Output the (x, y) coordinate of the center of the cell containing the given text.  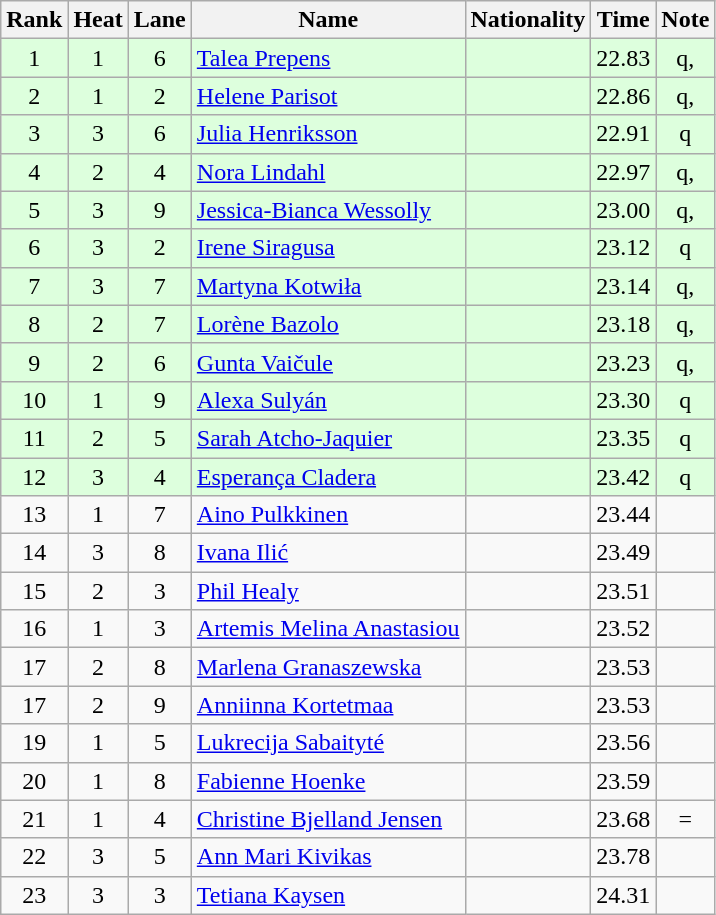
Ann Mari Kivikas (328, 857)
23.18 (624, 324)
Heat (98, 20)
22.86 (624, 96)
11 (34, 438)
= (686, 819)
Jessica-Bianca Wessolly (328, 210)
23.52 (624, 629)
23.30 (624, 400)
23.12 (624, 248)
Anniinna Kortetmaa (328, 705)
Marlena Granaszewska (328, 667)
Fabienne Hoenke (328, 781)
24.31 (624, 895)
Esperança Cladera (328, 477)
23.42 (624, 477)
Alexa Sulyán (328, 400)
Gunta Vaičule (328, 362)
22.83 (624, 58)
23.68 (624, 819)
Lukrecija Sabaityté (328, 743)
19 (34, 743)
23.51 (624, 591)
Lane (160, 20)
22 (34, 857)
Sarah Atcho-Jaquier (328, 438)
Nora Lindahl (328, 172)
23.35 (624, 438)
23.49 (624, 553)
16 (34, 629)
23.78 (624, 857)
Nationality (528, 20)
10 (34, 400)
Martyna Kotwiła (328, 286)
Julia Henriksson (328, 134)
Aino Pulkkinen (328, 515)
15 (34, 591)
22.97 (624, 172)
Ivana Ilić (328, 553)
Rank (34, 20)
Christine Bjelland Jensen (328, 819)
23.44 (624, 515)
Irene Siragusa (328, 248)
12 (34, 477)
Artemis Melina Anastasiou (328, 629)
22.91 (624, 134)
23.56 (624, 743)
Time (624, 20)
Talea Prepens (328, 58)
20 (34, 781)
Lorène Bazolo (328, 324)
23 (34, 895)
Tetiana Kaysen (328, 895)
Name (328, 20)
23.00 (624, 210)
23.23 (624, 362)
Phil Healy (328, 591)
23.59 (624, 781)
14 (34, 553)
23.14 (624, 286)
13 (34, 515)
Note (686, 20)
21 (34, 819)
Helene Parisot (328, 96)
